From the cell containing the given text, extract its center point as (X, Y) coordinate. 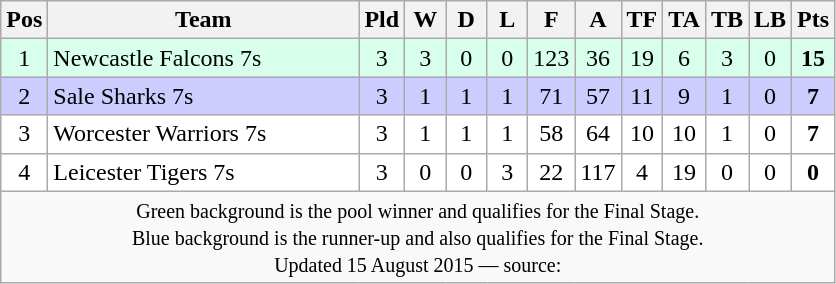
15 (814, 58)
D (466, 20)
64 (598, 134)
Team (204, 20)
123 (552, 58)
57 (598, 96)
W (426, 20)
A (598, 20)
36 (598, 58)
Pts (814, 20)
Pos (24, 20)
117 (598, 172)
LB (770, 20)
TF (642, 20)
Worcester Warriors 7s (204, 134)
TA (684, 20)
22 (552, 172)
6 (684, 58)
71 (552, 96)
Sale Sharks 7s (204, 96)
Leicester Tigers 7s (204, 172)
9 (684, 96)
F (552, 20)
Pld (382, 20)
2 (24, 96)
Newcastle Falcons 7s (204, 58)
TB (726, 20)
L (508, 20)
11 (642, 96)
58 (552, 134)
